Search for the cell housing the specified text and yield its (x, y) center coordinate. 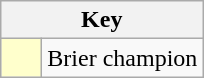
Brier champion (122, 58)
Key (102, 20)
